Determine the (X, Y) coordinate at the center of the cell enclosing the given text.  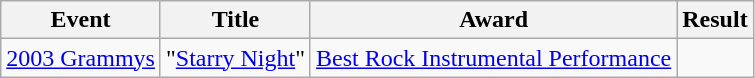
2003 Grammys (81, 58)
Best Rock Instrumental Performance (493, 58)
"Starry Night" (235, 58)
Result (715, 20)
Event (81, 20)
Award (493, 20)
Title (235, 20)
